Capture the cell that displays the provided text and extract its [X, Y] central coordinate. 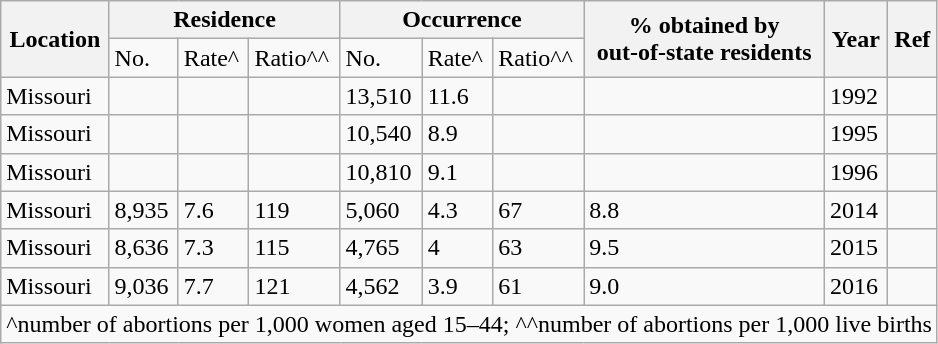
1995 [856, 134]
9,036 [144, 286]
% obtained byout-of-state residents [704, 39]
2015 [856, 248]
7.3 [214, 248]
2016 [856, 286]
11.6 [458, 96]
Occurrence [462, 20]
13,510 [381, 96]
67 [538, 210]
10,810 [381, 172]
3.9 [458, 286]
8,935 [144, 210]
119 [294, 210]
7.7 [214, 286]
4 [458, 248]
115 [294, 248]
121 [294, 286]
8,636 [144, 248]
8.9 [458, 134]
4,562 [381, 286]
8.8 [704, 210]
Residence [224, 20]
^number of abortions per 1,000 women aged 15–44; ^^number of abortions per 1,000 live births [470, 324]
1992 [856, 96]
61 [538, 286]
2014 [856, 210]
9.0 [704, 286]
9.1 [458, 172]
Year [856, 39]
10,540 [381, 134]
63 [538, 248]
Location [55, 39]
4,765 [381, 248]
5,060 [381, 210]
9.5 [704, 248]
7.6 [214, 210]
Ref [912, 39]
4.3 [458, 210]
1996 [856, 172]
